Output the (X, Y) coordinate of the center of the cell containing the given text.  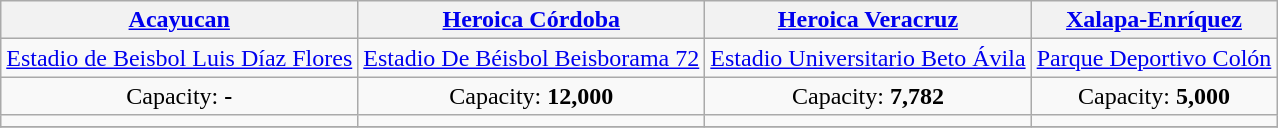
Xalapa-Enríquez (1154, 20)
Estadio Universitario Beto Ávila (868, 58)
Acayucan (180, 20)
Heroica Veracruz (868, 20)
Capacity: - (180, 96)
Estadio de Beisbol Luis Díaz Flores (180, 58)
Parque Deportivo Colón (1154, 58)
Heroica Córdoba (532, 20)
Estadio De Béisbol Beisborama 72 (532, 58)
Capacity: 5,000 (1154, 96)
Capacity: 12,000 (532, 96)
Capacity: 7,782 (868, 96)
